Output the [X, Y] coordinate of the center of the cell containing the given text.  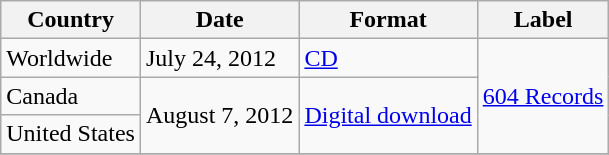
CD [388, 58]
July 24, 2012 [219, 58]
604 Records [543, 96]
Format [388, 20]
United States [71, 134]
Worldwide [71, 58]
Country [71, 20]
Label [543, 20]
August 7, 2012 [219, 115]
Canada [71, 96]
Date [219, 20]
Digital download [388, 115]
